Return the (X, Y) coordinate for the center point of the cell that contains the specified text.  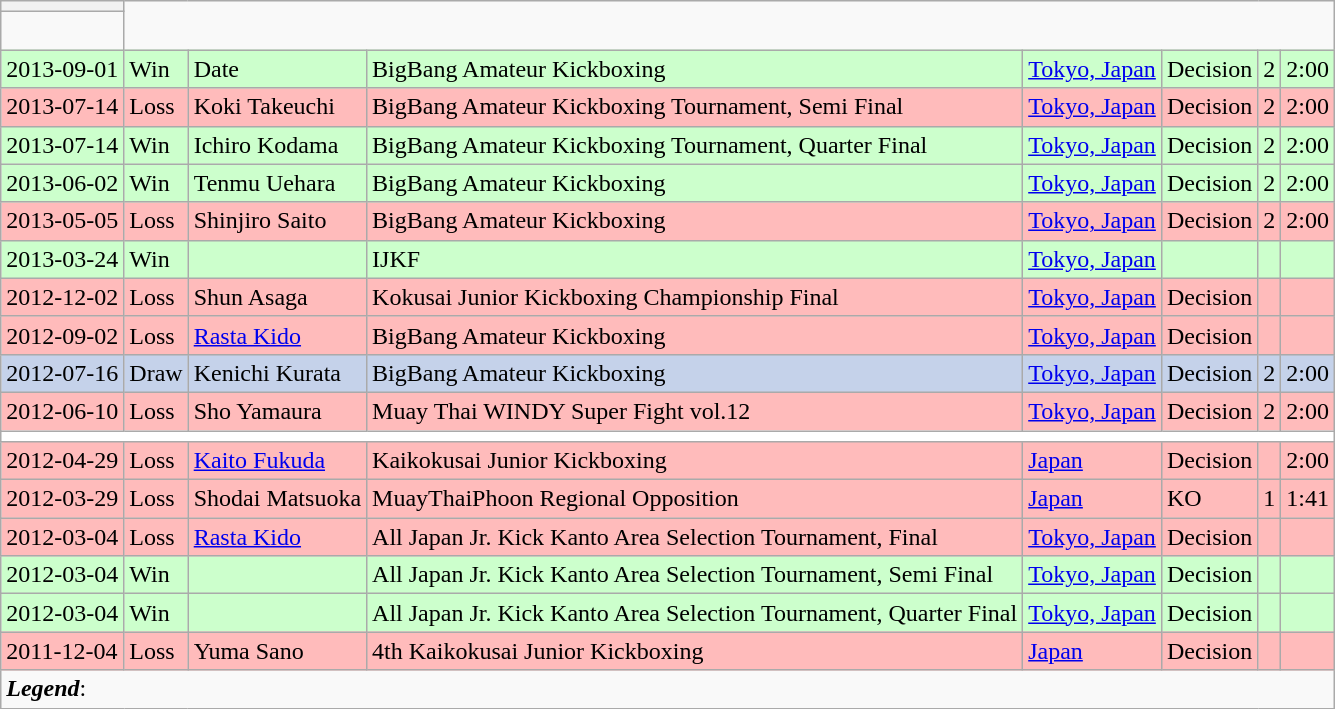
2013-09-01 (62, 69)
Kaito Fukuda (277, 461)
BigBang Amateur Kickboxing Tournament, Quarter Final (695, 145)
Tenmu Uehara (277, 183)
Yuma Sano (277, 651)
Draw (156, 373)
2013-05-05 (62, 221)
2012-06-10 (62, 411)
Kenichi Kurata (277, 373)
1 (1270, 499)
2012-03-29 (62, 499)
Shodai Matsuoka (277, 499)
Legend: (668, 689)
2013-03-24 (62, 259)
2012-07-16 (62, 373)
2013-06-02 (62, 183)
2012-12-02 (62, 297)
2012-09-02 (62, 335)
KO (1209, 499)
All Japan Jr. Kick Kanto Area Selection Tournament, Quarter Final (695, 613)
Shinjiro Saito (277, 221)
2011-12-04 (62, 651)
IJKF (695, 259)
Sho Yamaura (277, 411)
Date (277, 69)
Ichiro Kodama (277, 145)
Kaikokusai Junior Kickboxing (695, 461)
BigBang Amateur Kickboxing Tournament, Semi Final (695, 107)
Muay Thai WINDY Super Fight vol.12 (695, 411)
All Japan Jr. Kick Kanto Area Selection Tournament, Semi Final (695, 575)
MuayThaiPhoon Regional Opposition (695, 499)
Shun Asaga (277, 297)
1:41 (1308, 499)
Koki Takeuchi (277, 107)
4th Kaikokusai Junior Kickboxing (695, 651)
Kokusai Junior Kickboxing Championship Final (695, 297)
All Japan Jr. Kick Kanto Area Selection Tournament, Final (695, 537)
2012-04-29 (62, 461)
